For the text-containing cell, return its midpoint in [X, Y] coordinate format. 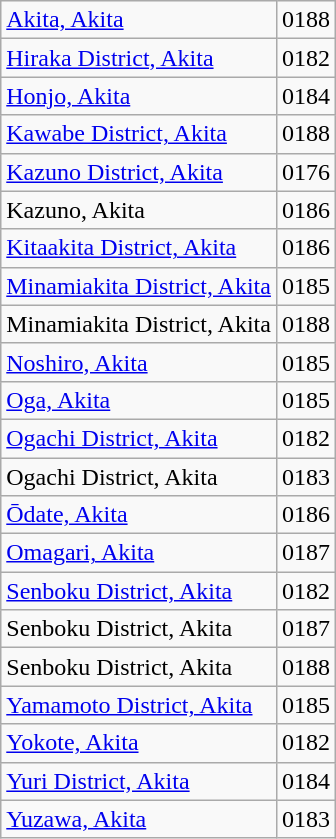
Yuzawa, Akita [139, 819]
Ōdate, Akita [139, 515]
Kazuno District, Akita [139, 172]
Yamamoto District, Akita [139, 705]
Akita, Akita [139, 20]
Kazuno, Akita [139, 210]
Noshiro, Akita [139, 362]
Omagari, Akita [139, 553]
Yuri District, Akita [139, 781]
Hiraka District, Akita [139, 58]
Oga, Akita [139, 400]
Kitaakita District, Akita [139, 248]
0176 [306, 172]
Honjo, Akita [139, 96]
Yokote, Akita [139, 743]
Kawabe District, Akita [139, 134]
